Extract the (X, Y) coordinate from the center of the cell holding the provided text.  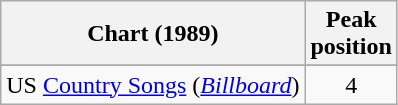
Chart (1989) (153, 34)
Peakposition (351, 34)
US Country Songs (Billboard) (153, 85)
4 (351, 85)
